Find where the given text appears and provide that cell's center as [x, y] coordinate. 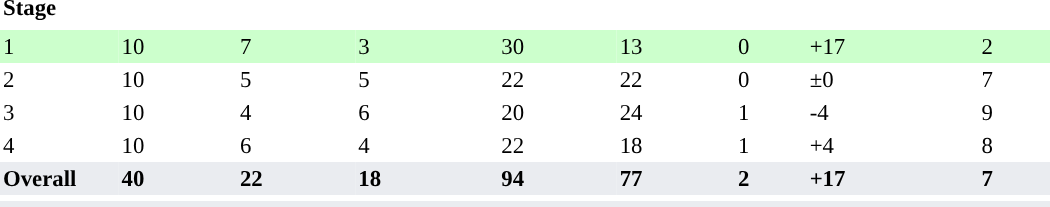
Overall [59, 178]
13 [676, 46]
±0 [893, 80]
24 [676, 112]
8 [1014, 146]
77 [676, 178]
94 [557, 178]
20 [557, 112]
9 [1014, 112]
40 [177, 178]
30 [557, 46]
+4 [893, 146]
-4 [893, 112]
